Locate the cell with the specified text and output its [x, y] center coordinate. 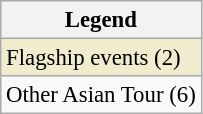
Other Asian Tour (6) [101, 95]
Flagship events (2) [101, 58]
Legend [101, 20]
